Locate the cell with the specified text and output its [X, Y] center coordinate. 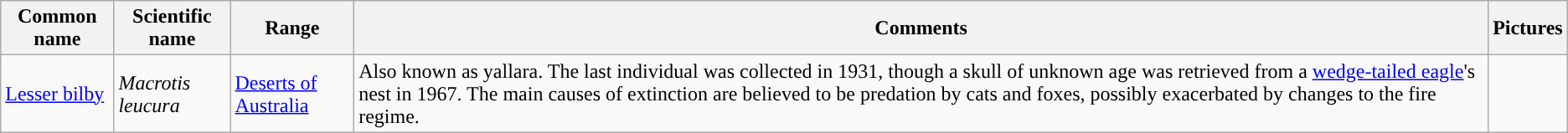
Common name [57, 28]
Comments [921, 28]
Lesser bilby [57, 94]
Scientific name [173, 28]
Macrotis leucura [173, 94]
Range [292, 28]
Pictures [1528, 28]
Deserts of Australia [292, 94]
